Return the (x, y) coordinate for the center point of the cell that contains the specified text.  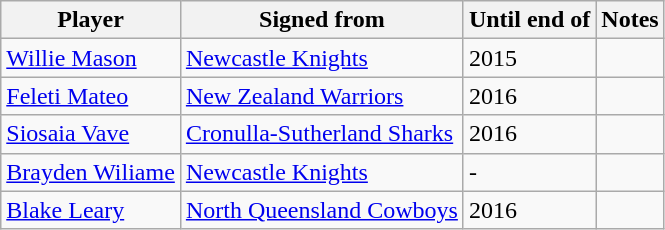
2015 (529, 58)
Blake Leary (91, 210)
New Zealand Warriors (322, 96)
Notes (630, 20)
Willie Mason (91, 58)
North Queensland Cowboys (322, 210)
Until end of (529, 20)
Signed from (322, 20)
- (529, 172)
Player (91, 20)
Brayden Wiliame (91, 172)
Feleti Mateo (91, 96)
Cronulla-Sutherland Sharks (322, 134)
Siosaia Vave (91, 134)
